Find where the given text appears and provide that cell's center as [x, y] coordinate. 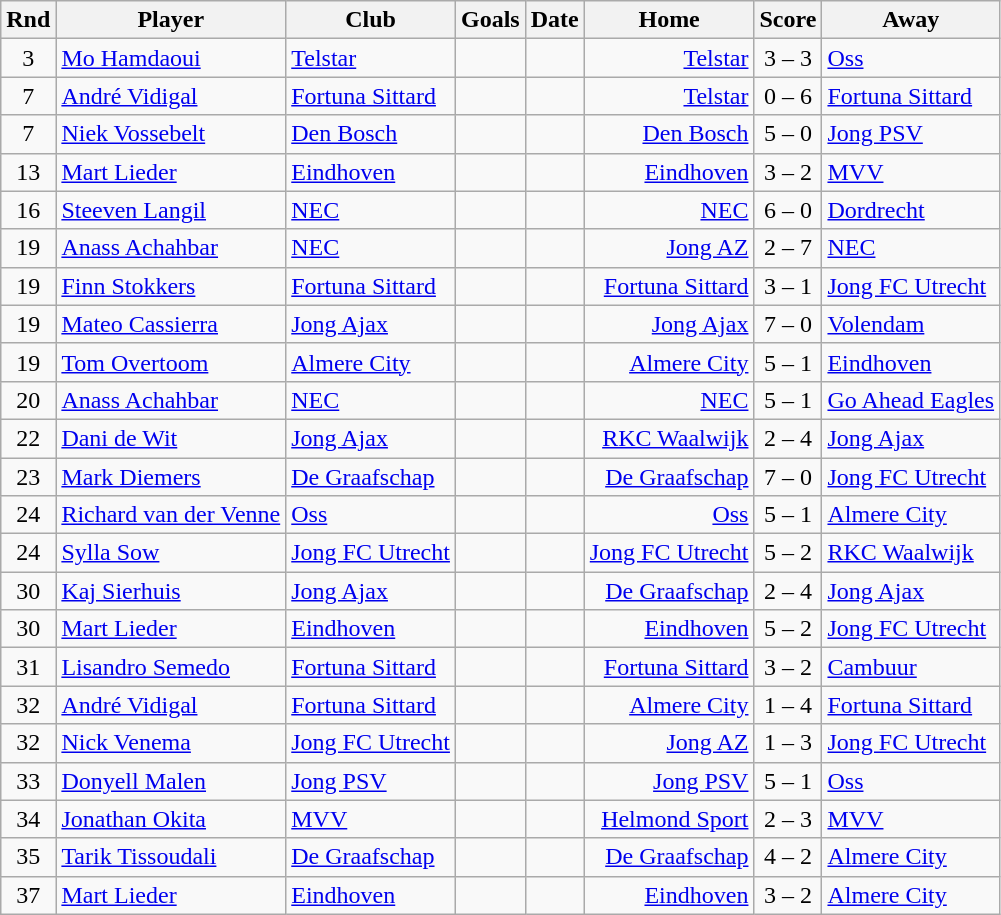
1 – 3 [788, 743]
Donyell Malen [171, 781]
Lisandro Semedo [171, 667]
1 – 4 [788, 705]
Volendam [911, 324]
Club [371, 20]
Dani de Wit [171, 438]
23 [28, 477]
Tarik Tissoudali [171, 857]
0 – 6 [788, 96]
20 [28, 400]
37 [28, 895]
Rnd [28, 20]
Finn Stokkers [171, 286]
2 – 7 [788, 248]
Kaj Sierhuis [171, 591]
Niek Vossebelt [171, 134]
3 [28, 58]
Jonathan Okita [171, 819]
5 – 0 [788, 134]
34 [28, 819]
3 – 1 [788, 286]
Score [788, 20]
Steeven Langil [171, 210]
Mateo Cassierra [171, 324]
Nick Venema [171, 743]
33 [28, 781]
Date [554, 20]
Home [669, 20]
Cambuur [911, 667]
4 – 2 [788, 857]
Goals [490, 20]
Go Ahead Eagles [911, 400]
Richard van der Venne [171, 515]
16 [28, 210]
Sylla Sow [171, 553]
Helmond Sport [669, 819]
6 – 0 [788, 210]
Tom Overtoom [171, 362]
13 [28, 172]
3 – 3 [788, 58]
31 [28, 667]
Mark Diemers [171, 477]
2 – 3 [788, 819]
Away [911, 20]
22 [28, 438]
Player [171, 20]
35 [28, 857]
Dordrecht [911, 210]
Mo Hamdaoui [171, 58]
